Pinpoint the cell where the given text exists, returning its [X, Y] midpoint coordinate. 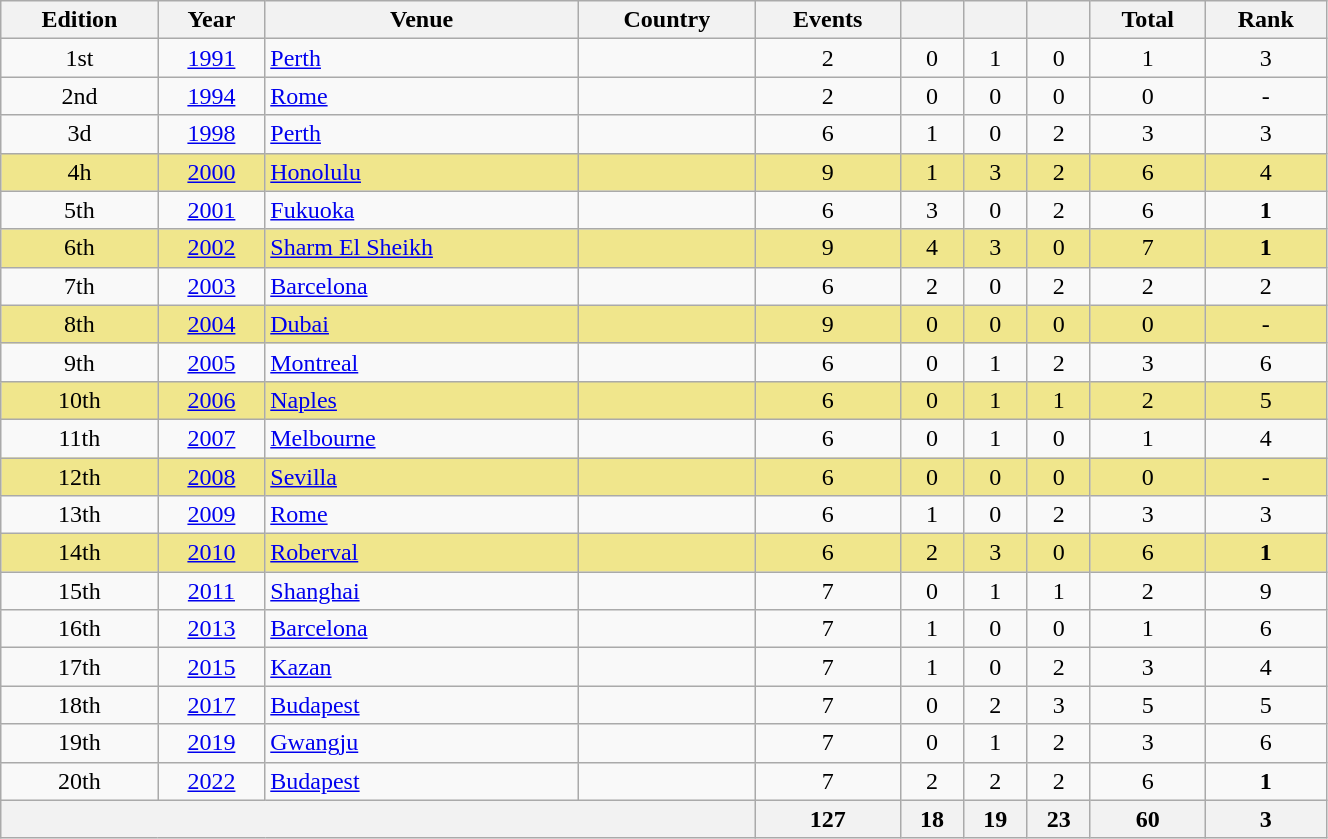
2009 [212, 515]
Roberval [422, 553]
2000 [212, 172]
6th [80, 248]
Gwangju [422, 743]
1998 [212, 134]
5th [80, 210]
Country [668, 20]
Rank [1266, 20]
11th [80, 438]
13th [80, 515]
23 [1058, 819]
2013 [212, 629]
Melbourne [422, 438]
2002 [212, 248]
14th [80, 553]
16th [80, 629]
4h [80, 172]
Venue [422, 20]
2019 [212, 743]
2005 [212, 362]
Honolulu [422, 172]
60 [1148, 819]
Dubai [422, 324]
17th [80, 667]
1994 [212, 96]
2022 [212, 781]
Shanghai [422, 591]
19 [996, 819]
127 [828, 819]
Sharm El Sheikh [422, 248]
12th [80, 477]
19th [80, 743]
15th [80, 591]
1991 [212, 58]
3d [80, 134]
2015 [212, 667]
Montreal [422, 362]
2001 [212, 210]
2010 [212, 553]
18th [80, 705]
2006 [212, 400]
Fukuoka [422, 210]
2nd [80, 96]
Kazan [422, 667]
Naples [422, 400]
2011 [212, 591]
9th [80, 362]
Events [828, 20]
20th [80, 781]
Year [212, 20]
7th [80, 286]
8th [80, 324]
10th [80, 400]
2004 [212, 324]
1st [80, 58]
2003 [212, 286]
2017 [212, 705]
18 [932, 819]
Total [1148, 20]
Sevilla [422, 477]
2008 [212, 477]
Edition [80, 20]
2007 [212, 438]
